Return [x, y] of the center of cell containing provided text 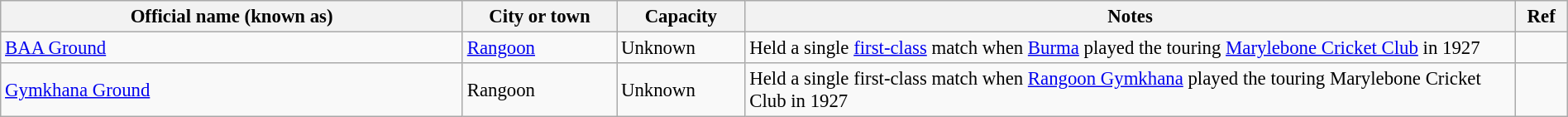
Gymkhana Ground [232, 90]
Held a single first-class match when Rangoon Gymkhana played the touring Marylebone Cricket Club in 1927 [1130, 90]
City or town [539, 17]
Ref [1542, 17]
Official name (known as) [232, 17]
Notes [1130, 17]
Held a single first-class match when Burma played the touring Marylebone Cricket Club in 1927 [1130, 48]
Capacity [681, 17]
BAA Ground [232, 48]
